Identify which cell holds the provided text, then report its (X, Y) central coordinate. 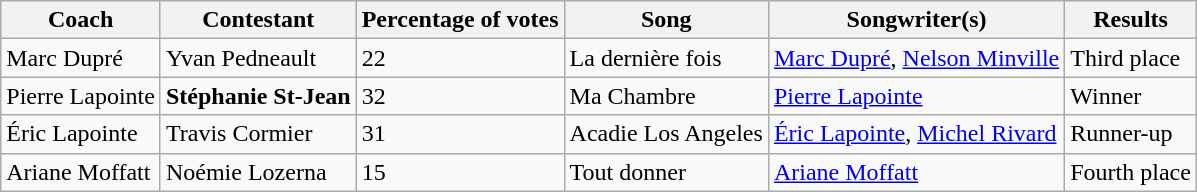
Percentage of votes (460, 20)
31 (460, 134)
15 (460, 172)
Éric Lapointe, Michel Rivard (916, 134)
Stéphanie St-Jean (258, 96)
Noémie Lozerna (258, 172)
32 (460, 96)
Marc Dupré, Nelson Minville (916, 58)
Runner-up (1131, 134)
Results (1131, 20)
Contestant (258, 20)
Songwriter(s) (916, 20)
Acadie Los Angeles (666, 134)
Third place (1131, 58)
Song (666, 20)
Coach (81, 20)
Yvan Pedneault (258, 58)
Ma Chambre (666, 96)
Fourth place (1131, 172)
La dernière fois (666, 58)
Éric Lapointe (81, 134)
Marc Dupré (81, 58)
Winner (1131, 96)
Tout donner (666, 172)
22 (460, 58)
Travis Cormier (258, 134)
